Provide the (x, y) coordinate of the cell's center where the given text is located.  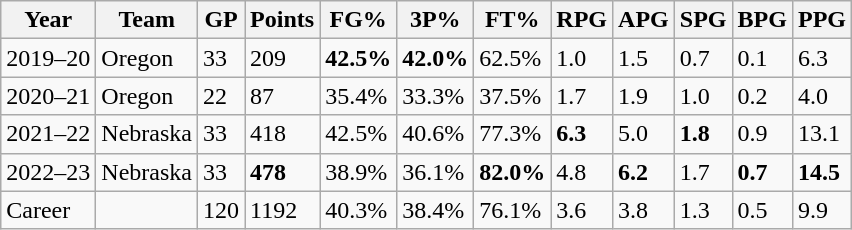
4.8 (582, 172)
209 (282, 58)
9.9 (822, 210)
FG% (358, 20)
3P% (436, 20)
3.8 (644, 210)
RPG (582, 20)
38.4% (436, 210)
1.9 (644, 96)
42.0% (436, 58)
33.3% (436, 96)
120 (222, 210)
SPG (703, 20)
13.1 (822, 134)
1.8 (703, 134)
0.1 (762, 58)
PPG (822, 20)
2020–21 (48, 96)
0.5 (762, 210)
Team (147, 20)
38.9% (358, 172)
478 (282, 172)
2019–20 (48, 58)
4.0 (822, 96)
36.1% (436, 172)
37.5% (512, 96)
0.9 (762, 134)
5.0 (644, 134)
35.4% (358, 96)
APG (644, 20)
1.5 (644, 58)
Points (282, 20)
Year (48, 20)
Career (48, 210)
40.6% (436, 134)
418 (282, 134)
1.3 (703, 210)
1192 (282, 210)
77.3% (512, 134)
62.5% (512, 58)
3.6 (582, 210)
14.5 (822, 172)
6.2 (644, 172)
76.1% (512, 210)
2021–22 (48, 134)
82.0% (512, 172)
87 (282, 96)
2022–23 (48, 172)
40.3% (358, 210)
0.2 (762, 96)
BPG (762, 20)
FT% (512, 20)
GP (222, 20)
22 (222, 96)
